Return the (X, Y) coordinate for the center point of the cell that contains the specified text.  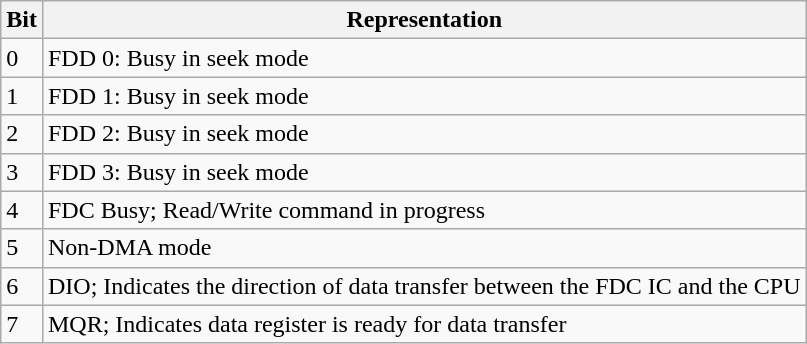
3 (22, 172)
Bit (22, 20)
6 (22, 286)
Representation (424, 20)
0 (22, 58)
FDD 2: Busy in seek mode (424, 134)
FDD 1: Busy in seek mode (424, 96)
DIO; Indicates the direction of data transfer between the FDC IC and the CPU (424, 286)
7 (22, 324)
4 (22, 210)
5 (22, 248)
FDC Busy; Read/Write command in progress (424, 210)
2 (22, 134)
MQR; Indicates data register is ready for data transfer (424, 324)
1 (22, 96)
FDD 3: Busy in seek mode (424, 172)
Non-DMA mode (424, 248)
FDD 0: Busy in seek mode (424, 58)
